Extract the [x, y] coordinate from the center of the cell holding the provided text.  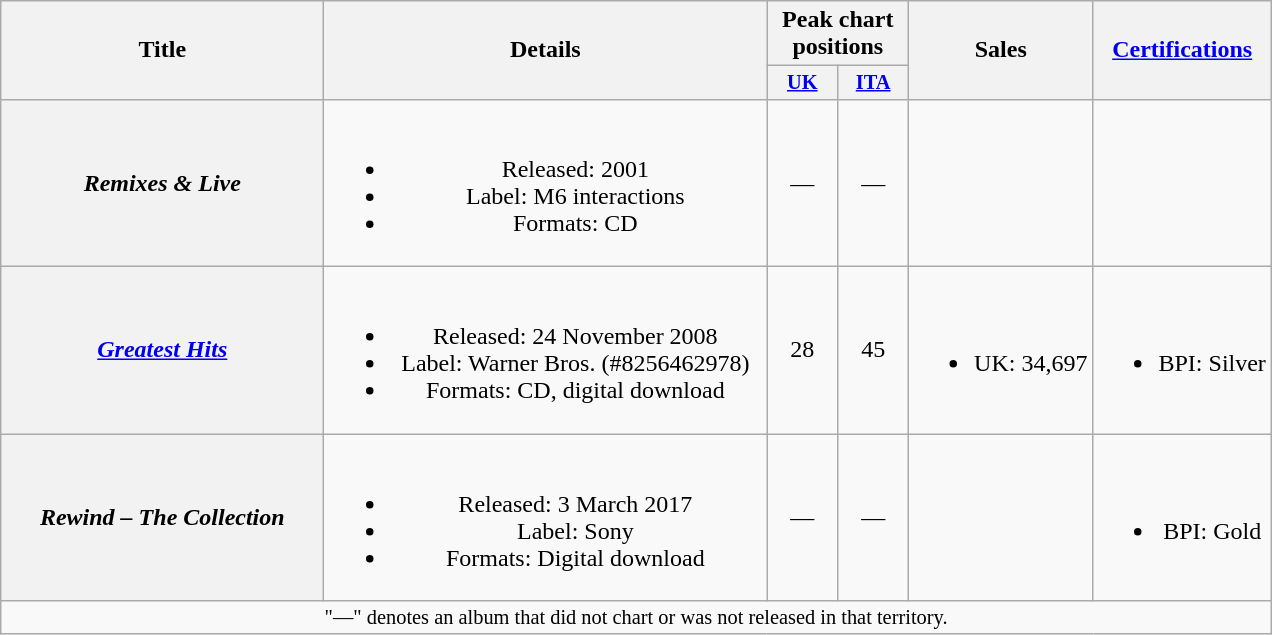
Released: 3 March 2017Label: SonyFormats: Digital download [546, 518]
BPI: Silver [1182, 350]
Released: 24 November 2008Label: Warner Bros. (#8256462978)Formats: CD, digital download [546, 350]
ITA [874, 83]
Remixes & Live [162, 182]
Peak chart positions [838, 34]
Certifications [1182, 50]
28 [802, 350]
Details [546, 50]
Rewind – The Collection [162, 518]
45 [874, 350]
Released: 2001Label: M6 interactionsFormats: CD [546, 182]
Greatest Hits [162, 350]
BPI: Gold [1182, 518]
Sales [1001, 50]
Title [162, 50]
"—" denotes an album that did not chart or was not released in that territory. [636, 618]
UK [802, 83]
UK: 34,697 [1001, 350]
